For the text-containing cell, return its midpoint in [X, Y] coordinate format. 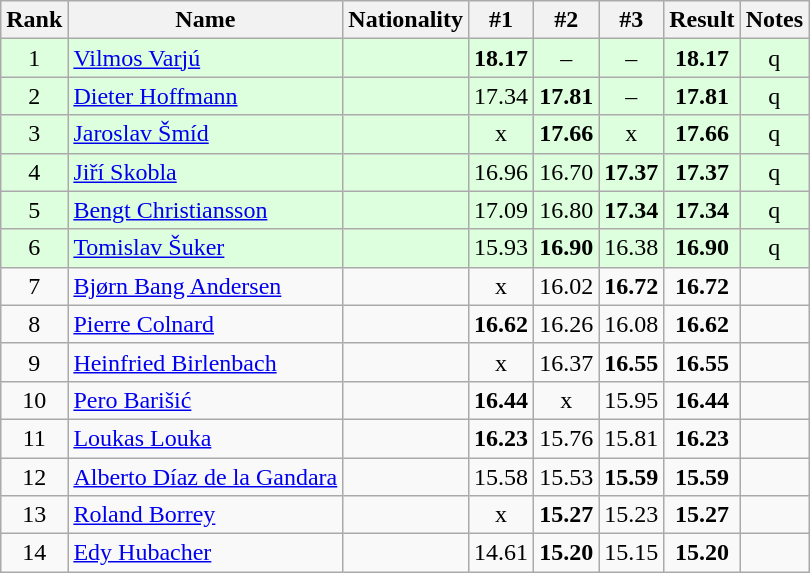
13 [34, 515]
14.61 [502, 553]
7 [34, 286]
8 [34, 324]
15.95 [632, 400]
16.96 [502, 172]
Edy Hubacher [206, 553]
15.58 [502, 477]
#1 [502, 20]
11 [34, 438]
#2 [566, 20]
16.26 [566, 324]
Vilmos Varjú [206, 58]
3 [34, 134]
1 [34, 58]
15.76 [566, 438]
2 [34, 96]
Pero Barišić [206, 400]
Jiří Skobla [206, 172]
12 [34, 477]
Bengt Christiansson [206, 210]
6 [34, 248]
Nationality [406, 20]
16.08 [632, 324]
Name [206, 20]
Heinfried Birlenbach [206, 362]
Loukas Louka [206, 438]
16.02 [566, 286]
Bjørn Bang Andersen [206, 286]
Alberto Díaz de la Gandara [206, 477]
16.37 [566, 362]
Pierre Colnard [206, 324]
16.38 [632, 248]
Notes [774, 20]
15.93 [502, 248]
15.81 [632, 438]
Result [702, 20]
5 [34, 210]
10 [34, 400]
15.15 [632, 553]
Tomislav Šuker [206, 248]
15.23 [632, 515]
Roland Borrey [206, 515]
Jaroslav Šmíd [206, 134]
16.80 [566, 210]
4 [34, 172]
15.53 [566, 477]
Dieter Hoffmann [206, 96]
16.70 [566, 172]
14 [34, 553]
9 [34, 362]
Rank [34, 20]
17.09 [502, 210]
#3 [632, 20]
